Scan for the cell matching the given text and deliver its [x, y] coordinate at center. 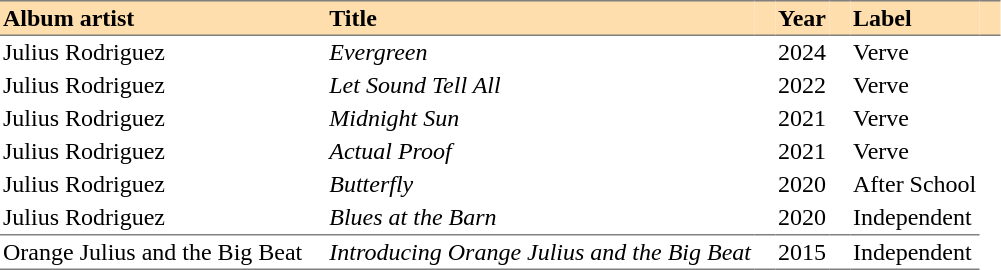
Album artist [152, 18]
After School [914, 184]
Blues at the Barn [540, 218]
Midnight Sun [540, 118]
2024 [802, 52]
Year [802, 18]
Label [914, 18]
Orange Julius and the Big Beat [152, 253]
Evergreen [540, 52]
2022 [802, 86]
2015 [802, 253]
Actual Proof [540, 152]
Title [540, 18]
Butterfly [540, 184]
Let Sound Tell All [540, 86]
Introducing Orange Julius and the Big Beat [540, 253]
